Provide the [x, y] coordinate of the cell's center where the given text is located.  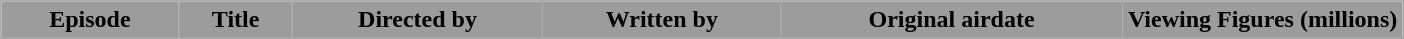
Title [236, 20]
Original airdate [952, 20]
Written by [662, 20]
Directed by [418, 20]
Episode [90, 20]
Viewing Figures (millions) [1262, 20]
